Return [X, Y] of the center of cell containing provided text 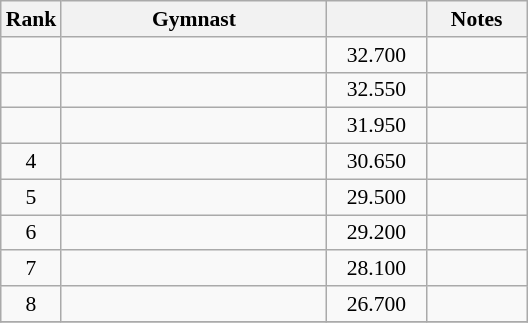
28.100 [376, 269]
29.500 [376, 197]
32.700 [376, 55]
5 [32, 197]
Notes [477, 19]
4 [32, 162]
32.550 [376, 90]
31.950 [376, 126]
7 [32, 269]
30.650 [376, 162]
29.200 [376, 233]
Gymnast [194, 19]
8 [32, 304]
26.700 [376, 304]
Rank [32, 19]
6 [32, 233]
